For the text-containing cell, return its midpoint in [x, y] coordinate format. 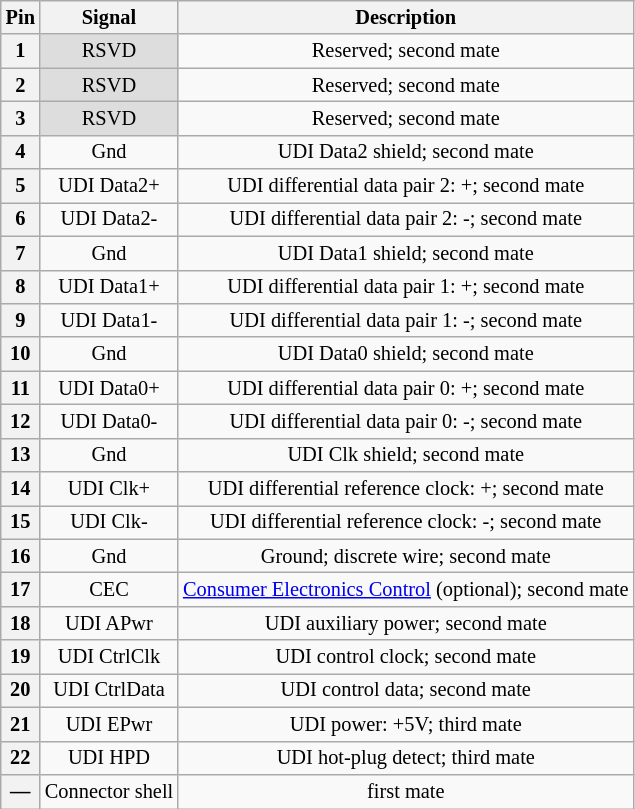
UDI Clk shield; second mate [406, 455]
UDI Data1+ [109, 287]
6 [20, 219]
UDI differential data pair 0: +; second mate [406, 388]
12 [20, 421]
22 [20, 758]
Signal [109, 17]
15 [20, 522]
14 [20, 489]
8 [20, 287]
UDI differential data pair 1: -; second mate [406, 320]
UDI Data2+ [109, 186]
UDI Data0- [109, 421]
3 [20, 118]
first mate [406, 791]
UDI power: +5V; third mate [406, 724]
5 [20, 186]
21 [20, 724]
Consumer Electronics Control (optional); second mate [406, 589]
UDI CtrlData [109, 690]
7 [20, 253]
1 [20, 51]
UDI differential data pair 2: -; second mate [406, 219]
UDI differential data pair 2: +; second mate [406, 186]
UDI Clk- [109, 522]
UDI Data1- [109, 320]
UDI differential reference clock: +; second mate [406, 489]
Ground; discrete wire; second mate [406, 556]
Description [406, 17]
— [20, 791]
UDI CtrlClk [109, 657]
UDI differential data pair 0: -; second mate [406, 421]
UDI differential data pair 1: +; second mate [406, 287]
9 [20, 320]
10 [20, 354]
UDI differential reference clock: -; second mate [406, 522]
UDI control data; second mate [406, 690]
UDI Clk+ [109, 489]
UDI APwr [109, 623]
17 [20, 589]
4 [20, 152]
UDI Data0+ [109, 388]
11 [20, 388]
UDI Data2- [109, 219]
UDI HPD [109, 758]
UDI Data0 shield; second mate [406, 354]
18 [20, 623]
UDI control clock; second mate [406, 657]
20 [20, 690]
UDI Data2 shield; second mate [406, 152]
2 [20, 85]
UDI hot-plug detect; third mate [406, 758]
Connector shell [109, 791]
UDI EPwr [109, 724]
CEC [109, 589]
Pin [20, 17]
UDI Data1 shield; second mate [406, 253]
19 [20, 657]
UDI auxiliary power; second mate [406, 623]
16 [20, 556]
13 [20, 455]
